For the text-containing cell, return its midpoint in (x, y) coordinate format. 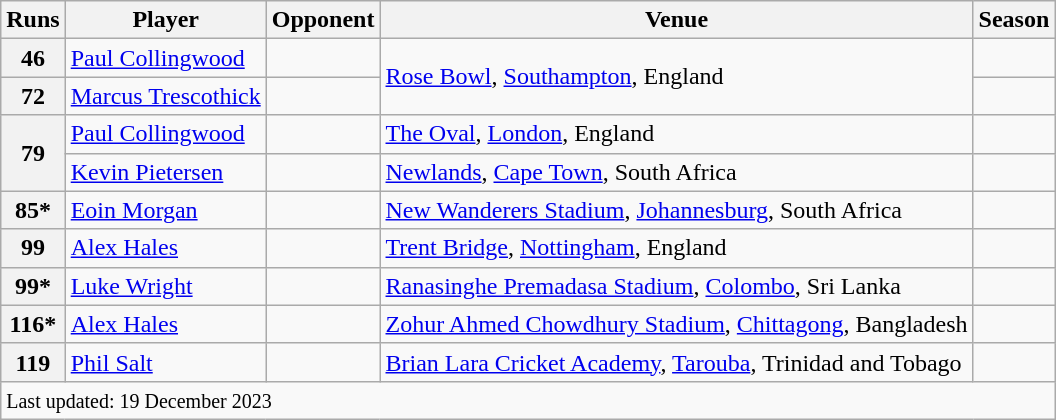
New Wanderers Stadium, Johannesburg, South Africa (676, 210)
Trent Bridge, Nottingham, England (676, 248)
99 (33, 248)
79 (33, 153)
Last updated: 19 December 2023 (528, 400)
Rose Bowl, Southampton, England (676, 77)
Eoin Morgan (166, 210)
The Oval, London, England (676, 134)
Venue (676, 20)
Opponent (323, 20)
46 (33, 58)
Runs (33, 20)
99* (33, 286)
Brian Lara Cricket Academy, Tarouba, Trinidad and Tobago (676, 362)
Marcus Trescothick (166, 96)
Season (1014, 20)
Player (166, 20)
72 (33, 96)
Phil Salt (166, 362)
Ranasinghe Premadasa Stadium, Colombo, Sri Lanka (676, 286)
Luke Wright (166, 286)
Zohur Ahmed Chowdhury Stadium, Chittagong, Bangladesh (676, 324)
119 (33, 362)
116* (33, 324)
Kevin Pietersen (166, 172)
85* (33, 210)
Newlands, Cape Town, South Africa (676, 172)
